Detect which cell encompasses the target text, then output its (x, y) center coordinate. 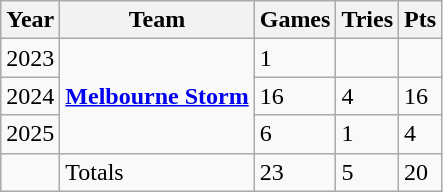
2023 (30, 58)
2025 (30, 134)
Year (30, 20)
6 (295, 134)
23 (295, 172)
Team (157, 20)
Pts (420, 20)
Melbourne Storm (157, 96)
Tries (368, 20)
5 (368, 172)
Games (295, 20)
20 (420, 172)
Totals (157, 172)
2024 (30, 96)
